From the cell containing the given text, extract its center point as (X, Y) coordinate. 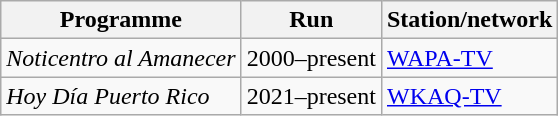
WKAQ-TV (469, 96)
2021–present (311, 96)
Programme (121, 20)
Run (311, 20)
Hoy Día Puerto Rico (121, 96)
WAPA-TV (469, 58)
Station/network (469, 20)
Noticentro al Amanecer (121, 58)
2000–present (311, 58)
